Output the (x, y) coordinate of the center of the cell containing the given text.  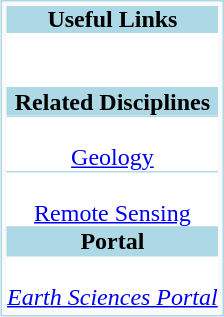
Geology (112, 144)
Remote Sensing (112, 199)
Earth Sciences Portal (112, 283)
Useful Links (112, 20)
Portal (112, 241)
Related Disciplines (112, 101)
